Scan for the cell matching the given text and deliver its (X, Y) coordinate at center. 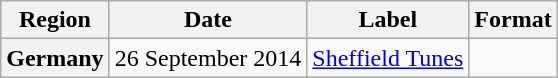
Region (55, 20)
Date (208, 20)
Germany (55, 58)
Label (388, 20)
26 September 2014 (208, 58)
Format (513, 20)
Sheffield Tunes (388, 58)
